Scan for the cell matching the given text and deliver its (X, Y) coordinate at center. 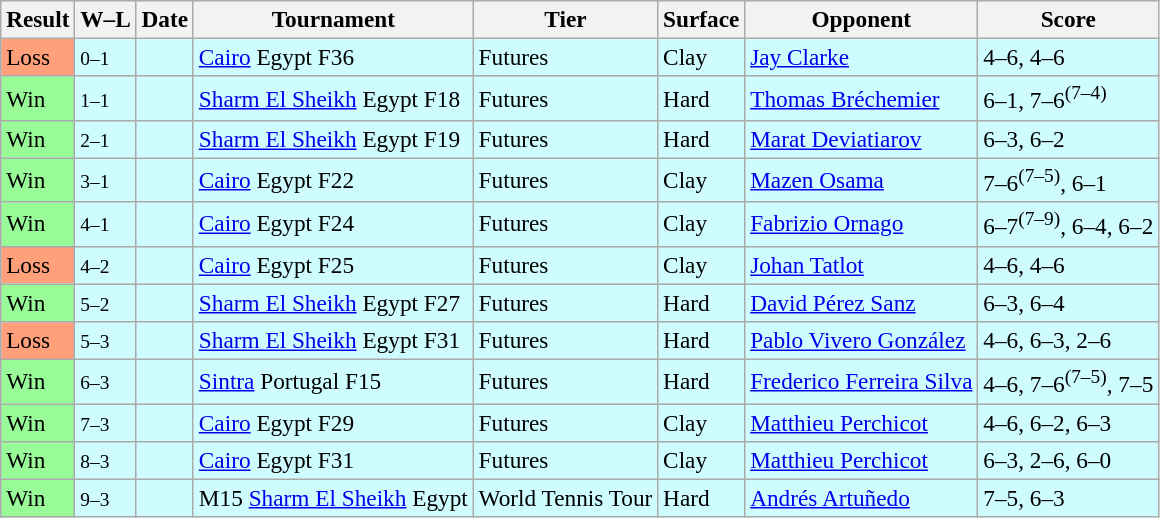
Sintra Portugal F15 (333, 381)
2–1 (106, 139)
Cairo Egypt F31 (333, 460)
W–L (106, 19)
6–3, 6–4 (1068, 303)
Frederico Ferreira Silva (862, 381)
Sharm El Sheikh Egypt F19 (333, 139)
Surface (702, 19)
4–1 (106, 224)
5–3 (106, 340)
6–1, 7–6(7–4) (1068, 98)
Cairo Egypt F29 (333, 422)
David Pérez Sanz (862, 303)
1–1 (106, 98)
4–2 (106, 265)
M15 Sharm El Sheikh Egypt (333, 498)
Tier (566, 19)
Jay Clarke (862, 57)
Sharm El Sheikh Egypt F31 (333, 340)
Sharm El Sheikh Egypt F18 (333, 98)
Fabrizio Ornago (862, 224)
6–3 (106, 381)
7–3 (106, 422)
Cairo Egypt F22 (333, 180)
Mazen Osama (862, 180)
Marat Deviatiarov (862, 139)
Andrés Artuñedo (862, 498)
4–6, 6–2, 6–3 (1068, 422)
Date (164, 19)
Opponent (862, 19)
Cairo Egypt F24 (333, 224)
7–5, 6–3 (1068, 498)
9–3 (106, 498)
Sharm El Sheikh Egypt F27 (333, 303)
6–7(7–9), 6–4, 6–2 (1068, 224)
4–6, 6–3, 2–6 (1068, 340)
Thomas Bréchemier (862, 98)
Cairo Egypt F25 (333, 265)
Pablo Vivero González (862, 340)
8–3 (106, 460)
Tournament (333, 19)
Johan Tatlot (862, 265)
World Tennis Tour (566, 498)
5–2 (106, 303)
Score (1068, 19)
0–1 (106, 57)
Result (38, 19)
6–3, 2–6, 6–0 (1068, 460)
7–6(7–5), 6–1 (1068, 180)
6–3, 6–2 (1068, 139)
4–6, 7–6(7–5), 7–5 (1068, 381)
Cairo Egypt F36 (333, 57)
3–1 (106, 180)
